Identify which cell holds the provided text, then report its [X, Y] central coordinate. 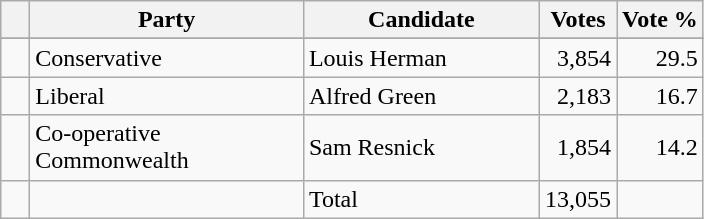
Party [167, 20]
29.5 [660, 58]
Votes [578, 20]
2,183 [578, 96]
14.2 [660, 148]
Louis Herman [421, 58]
Vote % [660, 20]
13,055 [578, 199]
Sam Resnick [421, 148]
Candidate [421, 20]
1,854 [578, 148]
3,854 [578, 58]
Total [421, 199]
Alfred Green [421, 96]
Co-operative Commonwealth [167, 148]
16.7 [660, 96]
Conservative [167, 58]
Liberal [167, 96]
